Detect which cell encompasses the target text, then output its (X, Y) center coordinate. 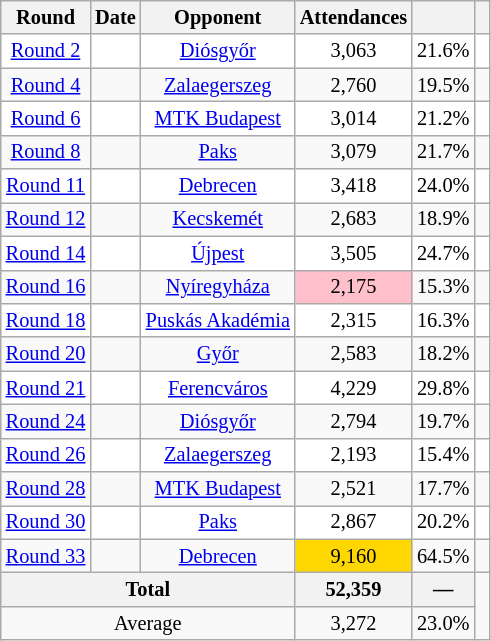
24.7% (443, 253)
3,079 (354, 152)
2,794 (354, 421)
2,760 (354, 85)
3,418 (354, 186)
4,229 (354, 388)
Round 2 (46, 51)
Round (46, 17)
Újpest (218, 253)
3,272 (354, 623)
3,505 (354, 253)
Round 21 (46, 388)
9,160 (354, 556)
Average (148, 623)
64.5% (443, 556)
Nyíregyháza (218, 287)
2,315 (354, 320)
2,867 (354, 522)
Round 28 (46, 489)
Kecskemét (218, 219)
Round 8 (46, 152)
2,583 (354, 354)
Opponent (218, 17)
Round 33 (46, 556)
29.8% (443, 388)
Round 26 (46, 455)
Round 30 (46, 522)
21.2% (443, 118)
19.7% (443, 421)
Győr (218, 354)
2,175 (354, 287)
21.6% (443, 51)
18.2% (443, 354)
52,359 (354, 589)
21.7% (443, 152)
2,521 (354, 489)
Round 20 (46, 354)
Total (148, 589)
Round 16 (46, 287)
Round 18 (46, 320)
3,014 (354, 118)
Ferencváros (218, 388)
15.3% (443, 287)
Puskás Akadémia (218, 320)
Date (115, 17)
16.3% (443, 320)
2,193 (354, 455)
17.7% (443, 489)
20.2% (443, 522)
23.0% (443, 623)
Attendances (354, 17)
15.4% (443, 455)
Round 11 (46, 186)
Round 14 (46, 253)
19.5% (443, 85)
3,063 (354, 51)
Round 24 (46, 421)
Round 6 (46, 118)
Round 4 (46, 85)
24.0% (443, 186)
Round 12 (46, 219)
18.9% (443, 219)
2,683 (354, 219)
— (443, 589)
